Pinpoint the cell where the given text exists, returning its [x, y] midpoint coordinate. 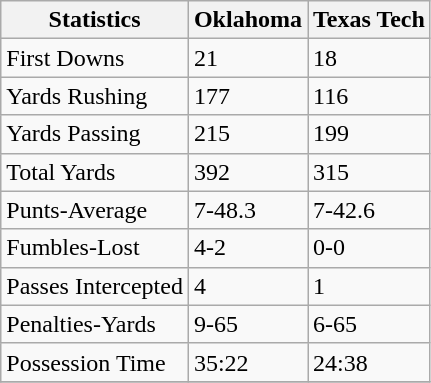
Penalties-Yards [95, 324]
9-65 [248, 324]
7-42.6 [370, 210]
First Downs [95, 58]
18 [370, 58]
199 [370, 134]
7-48.3 [248, 210]
Possession Time [95, 362]
Passes Intercepted [95, 286]
392 [248, 172]
Oklahoma [248, 20]
4 [248, 286]
21 [248, 58]
Total Yards [95, 172]
24:38 [370, 362]
Yards Passing [95, 134]
0-0 [370, 248]
177 [248, 96]
Texas Tech [370, 20]
6-65 [370, 324]
Yards Rushing [95, 96]
1 [370, 286]
4-2 [248, 248]
315 [370, 172]
Punts-Average [95, 210]
215 [248, 134]
116 [370, 96]
Statistics [95, 20]
Fumbles-Lost [95, 248]
35:22 [248, 362]
